Provide the [X, Y] coordinate of the cell's center where the given text is located.  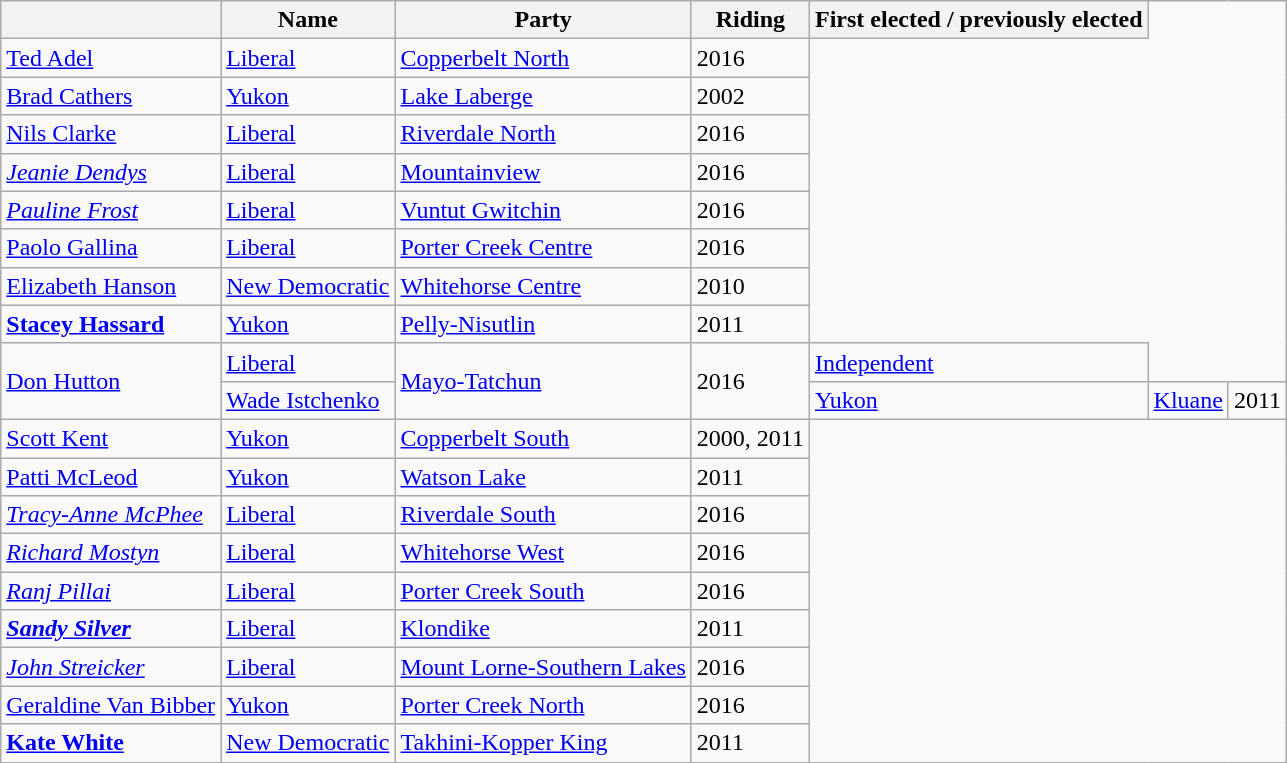
Elizabeth Hanson [111, 286]
Stacey Hassard [111, 324]
Riverdale South [543, 515]
Name [308, 20]
Copperbelt South [543, 438]
Ranj Pillai [111, 591]
Watson Lake [543, 477]
Porter Creek North [543, 705]
Copperbelt North [543, 58]
Porter Creek South [543, 591]
2000, 2011 [750, 438]
Pauline Frost [111, 210]
Kate White [111, 743]
Jeanie Dendys [111, 172]
Whitehorse Centre [543, 286]
Kluane [1188, 400]
Whitehorse West [543, 553]
First elected / previously elected [978, 20]
John Streicker [111, 667]
Mount Lorne-Southern Lakes [543, 667]
Nils Clarke [111, 134]
Sandy Silver [111, 629]
Paolo Gallina [111, 248]
Party [543, 20]
Mountainview [543, 172]
Ted Adel [111, 58]
Klondike [543, 629]
2002 [750, 96]
Vuntut Gwitchin [543, 210]
Pelly-Nisutlin [543, 324]
Takhini-Kopper King [543, 743]
Don Hutton [111, 381]
Richard Mostyn [111, 553]
Lake Laberge [543, 96]
Mayo-Tatchun [543, 381]
Patti McLeod [111, 477]
Scott Kent [111, 438]
Geraldine Van Bibber [111, 705]
Independent [978, 362]
Tracy-Anne McPhee [111, 515]
Brad Cathers [111, 96]
Riding [750, 20]
2010 [750, 286]
Wade Istchenko [308, 400]
Riverdale North [543, 134]
Porter Creek Centre [543, 248]
